Output the [X, Y] coordinate of the center of the cell containing the given text.  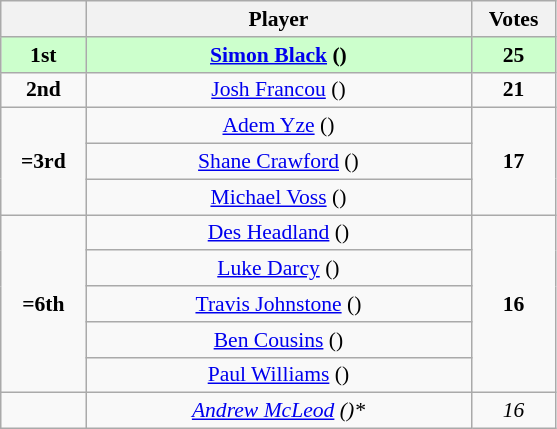
21 [514, 90]
=3rd [44, 162]
1st [44, 55]
Adem Yze () [278, 126]
Travis Johnstone () [278, 304]
Josh Francou () [278, 90]
Luke Darcy () [278, 269]
2nd [44, 90]
Votes [514, 19]
Michael Voss () [278, 197]
Simon Black () [278, 55]
Andrew McLeod ()* [278, 411]
25 [514, 55]
Shane Crawford () [278, 162]
Ben Cousins () [278, 340]
17 [514, 162]
Des Headland () [278, 233]
=6th [44, 304]
Player [278, 19]
Paul Williams () [278, 375]
